Return the (X, Y) coordinate for the center point of the cell that contains the specified text.  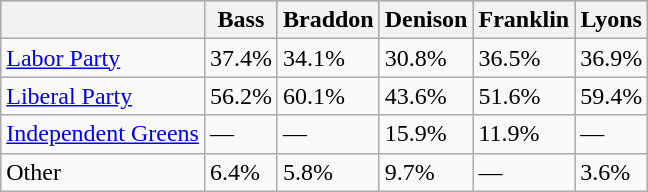
56.2% (240, 96)
51.6% (524, 96)
59.4% (612, 96)
6.4% (240, 172)
Lyons (612, 20)
9.7% (426, 172)
36.5% (524, 58)
Denison (426, 20)
Labor Party (103, 58)
37.4% (240, 58)
36.9% (612, 58)
Bass (240, 20)
30.8% (426, 58)
43.6% (426, 96)
Liberal Party (103, 96)
5.8% (328, 172)
Independent Greens (103, 134)
Franklin (524, 20)
34.1% (328, 58)
15.9% (426, 134)
Braddon (328, 20)
Other (103, 172)
11.9% (524, 134)
3.6% (612, 172)
60.1% (328, 96)
